For the text-containing cell, return its midpoint in (x, y) coordinate format. 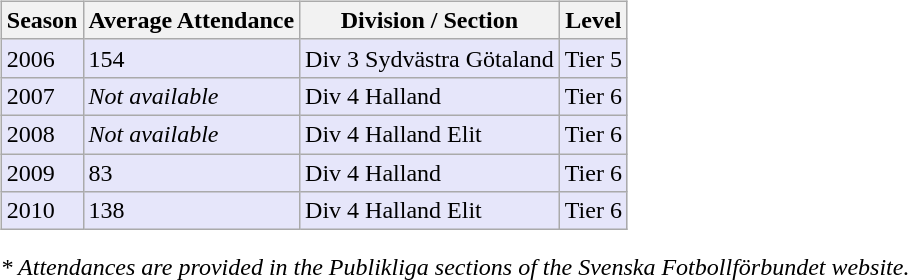
Average Attendance (192, 20)
2010 (42, 211)
Tier 5 (593, 58)
Division / Section (430, 20)
Div 3 Sydvästra Götaland (430, 58)
138 (192, 211)
Level (593, 20)
2007 (42, 96)
2006 (42, 58)
2008 (42, 134)
2009 (42, 173)
154 (192, 58)
83 (192, 173)
Season (42, 20)
